Detect which cell encompasses the target text, then output its [X, Y] center coordinate. 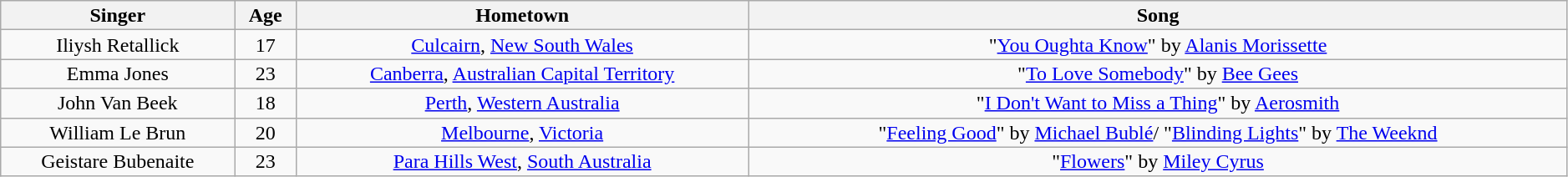
"To Love Somebody" by Bee Gees [1158, 73]
Age [266, 15]
"I Don't Want to Miss a Thing" by Aerosmith [1158, 104]
Song [1158, 15]
20 [266, 132]
Para Hills West, South Australia [521, 162]
17 [266, 45]
Emma Jones [118, 73]
"You Oughta Know" by Alanis Morissette [1158, 45]
Iliysh Retallick [118, 45]
John Van Beek [118, 104]
"Flowers" by Miley Cyrus [1158, 162]
Geistare Bubenaite [118, 162]
William Le Brun [118, 132]
Singer [118, 15]
"Feeling Good" by Michael Bublé/ "Blinding Lights" by The Weeknd [1158, 132]
Perth, Western Australia [521, 104]
Canberra, Australian Capital Territory [521, 73]
Melbourne, Victoria [521, 132]
Culcairn, New South Wales [521, 45]
18 [266, 104]
Hometown [521, 15]
